Provide the [x, y] coordinate of the cell's center where the given text is located.  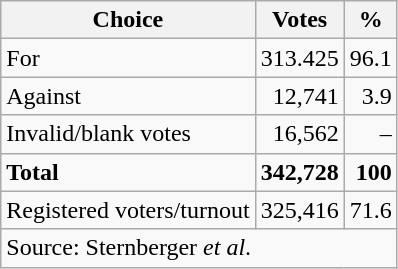
Against [128, 96]
3.9 [370, 96]
16,562 [300, 134]
96.1 [370, 58]
Total [128, 172]
% [370, 20]
325,416 [300, 210]
313.425 [300, 58]
12,741 [300, 96]
Registered voters/turnout [128, 210]
342,728 [300, 172]
For [128, 58]
71.6 [370, 210]
Votes [300, 20]
Source: Sternberger et al. [199, 248]
Invalid/blank votes [128, 134]
100 [370, 172]
Choice [128, 20]
– [370, 134]
